Capture the cell that displays the provided text and extract its (x, y) central coordinate. 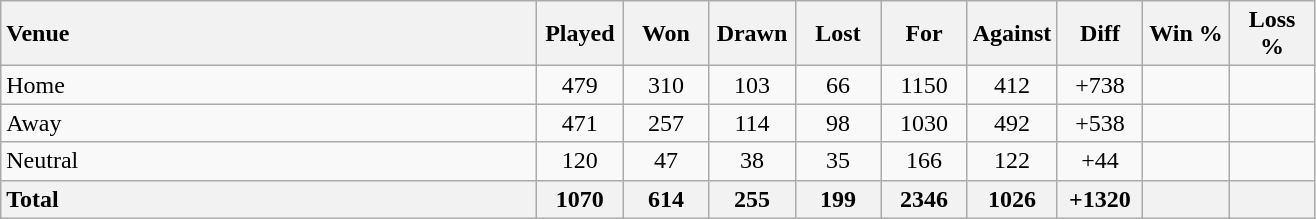
Venue (269, 34)
Win % (1186, 34)
38 (752, 161)
310 (666, 85)
614 (666, 199)
199 (838, 199)
Total (269, 199)
103 (752, 85)
Lost (838, 34)
For (924, 34)
120 (580, 161)
1030 (924, 123)
Away (269, 123)
1070 (580, 199)
114 (752, 123)
1026 (1012, 199)
492 (1012, 123)
Against (1012, 34)
479 (580, 85)
+44 (1100, 161)
47 (666, 161)
Diff (1100, 34)
Loss % (1272, 34)
Played (580, 34)
35 (838, 161)
471 (580, 123)
257 (666, 123)
255 (752, 199)
1150 (924, 85)
66 (838, 85)
98 (838, 123)
166 (924, 161)
2346 (924, 199)
Home (269, 85)
Drawn (752, 34)
122 (1012, 161)
+538 (1100, 123)
+1320 (1100, 199)
412 (1012, 85)
+738 (1100, 85)
Won (666, 34)
Neutral (269, 161)
